Detect which cell encompasses the target text, then output its [X, Y] center coordinate. 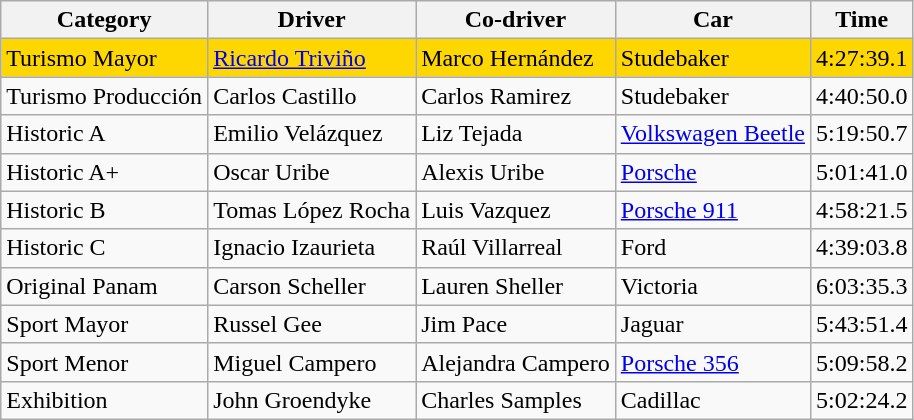
Ignacio Izaurieta [312, 248]
Alejandra Campero [516, 362]
Historic A+ [104, 172]
Liz Tejada [516, 134]
Volkswagen Beetle [712, 134]
6:03:35.3 [862, 286]
4:58:21.5 [862, 210]
Luis Vazquez [516, 210]
Tomas López Rocha [312, 210]
John Groendyke [312, 400]
Ford [712, 248]
Sport Mayor [104, 324]
Victoria [712, 286]
Cadillac [712, 400]
5:01:41.0 [862, 172]
Charles Samples [516, 400]
5:19:50.7 [862, 134]
Miguel Campero [312, 362]
Porsche [712, 172]
Lauren Sheller [516, 286]
Ricardo Triviño [312, 58]
Turismo Mayor [104, 58]
Porsche 356 [712, 362]
5:43:51.4 [862, 324]
Turismo Producción [104, 96]
Original Panam [104, 286]
Porsche 911 [712, 210]
Emilio Velázquez [312, 134]
Driver [312, 20]
Marco Hernández [516, 58]
Historic B [104, 210]
Historic A [104, 134]
Co-driver [516, 20]
Exhibition [104, 400]
Car [712, 20]
Carlos Castillo [312, 96]
Category [104, 20]
5:02:24.2 [862, 400]
Jim Pace [516, 324]
Raúl Villarreal [516, 248]
Alexis Uribe [516, 172]
4:27:39.1 [862, 58]
Russel Gee [312, 324]
Time [862, 20]
Sport Menor [104, 362]
4:40:50.0 [862, 96]
Historic C [104, 248]
Jaguar [712, 324]
Carson Scheller [312, 286]
Oscar Uribe [312, 172]
Carlos Ramirez [516, 96]
4:39:03.8 [862, 248]
5:09:58.2 [862, 362]
